Determine the [X, Y] coordinate at the center of the cell enclosing the given text.  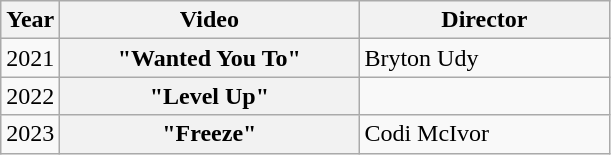
Year [30, 20]
Codi McIvor [484, 134]
2023 [30, 134]
"Level Up" [210, 96]
Video [210, 20]
Director [484, 20]
"Freeze" [210, 134]
2022 [30, 96]
2021 [30, 58]
Bryton Udy [484, 58]
"Wanted You To" [210, 58]
